Capture the cell that displays the provided text and extract its (X, Y) central coordinate. 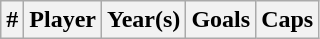
Year(s) (144, 20)
Caps (288, 20)
Player (63, 20)
# (12, 20)
Goals (221, 20)
